For the text-containing cell, return its midpoint in (X, Y) coordinate format. 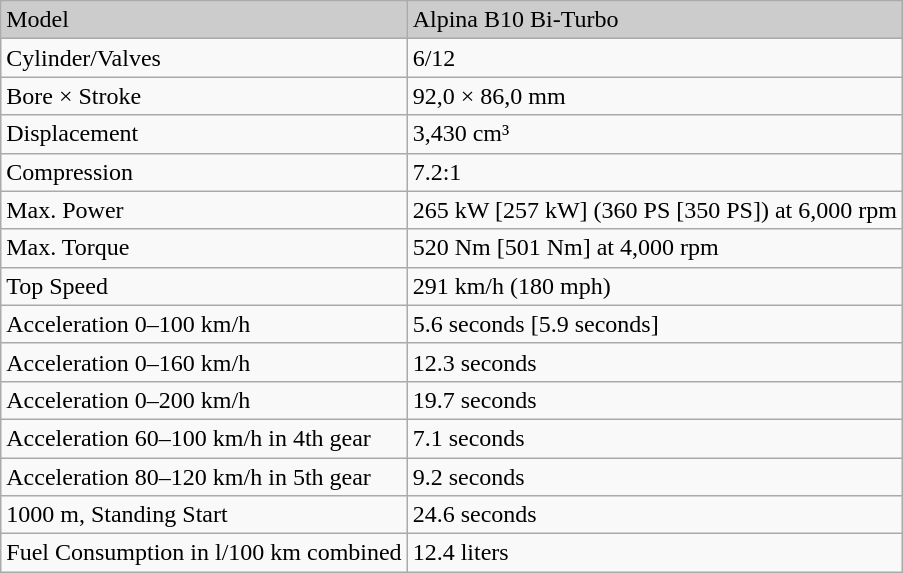
Acceleration 0–200 km/h (204, 400)
7.2:1 (654, 172)
7.1 seconds (654, 438)
9.2 seconds (654, 477)
Acceleration 0–100 km/h (204, 324)
92,0 × 86,0 mm (654, 96)
Acceleration 80–120 km/h in 5th gear (204, 477)
520 Nm [501 Nm] at 4,000 rpm (654, 248)
Max. Power (204, 210)
Model (204, 20)
Top Speed (204, 286)
Displacement (204, 134)
Acceleration 60–100 km/h in 4th gear (204, 438)
24.6 seconds (654, 515)
12.3 seconds (654, 362)
12.4 liters (654, 553)
291 km/h (180 mph) (654, 286)
265 kW [257 kW] (360 PS [350 PS]) at 6,000 rpm (654, 210)
Acceleration 0–160 km/h (204, 362)
3,430 cm³ (654, 134)
Fuel Consumption in l/100 km combined (204, 553)
Max. Torque (204, 248)
Compression (204, 172)
5.6 seconds [5.9 seconds] (654, 324)
19.7 seconds (654, 400)
Bore × Stroke (204, 96)
Alpina B10 Bi-Turbo (654, 20)
Cylinder/Valves (204, 58)
1000 m, Standing Start (204, 515)
6/12 (654, 58)
